Search for the cell housing the specified text and yield its (x, y) center coordinate. 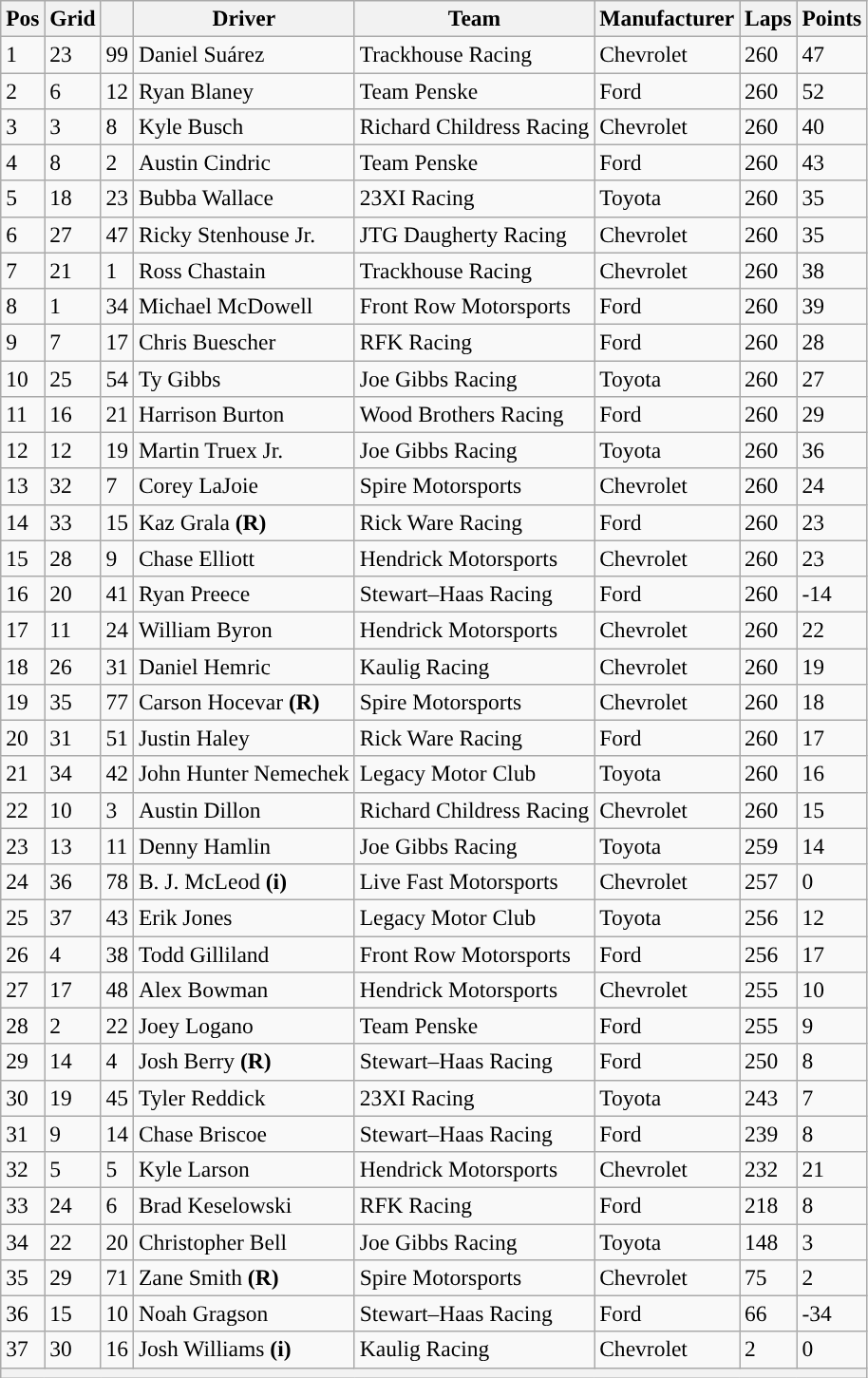
Chris Buescher (243, 342)
Ryan Blaney (243, 90)
William Byron (243, 630)
148 (769, 1241)
259 (769, 846)
Denny Hamlin (243, 846)
52 (832, 90)
51 (117, 738)
41 (117, 594)
77 (117, 702)
Ricky Stenhouse Jr. (243, 235)
Ryan Preece (243, 594)
Brad Keselowski (243, 1205)
54 (117, 378)
Austin Cindric (243, 162)
Ross Chastain (243, 271)
-14 (832, 594)
48 (117, 990)
99 (117, 54)
75 (769, 1277)
B. J. McLeod (i) (243, 881)
Driver (243, 18)
Manufacturer (667, 18)
Harrison Burton (243, 414)
Erik Jones (243, 917)
Carson Hocevar (R) (243, 702)
Alex Bowman (243, 990)
232 (769, 1169)
Ty Gibbs (243, 378)
Josh Williams (i) (243, 1350)
Grid (72, 18)
42 (117, 774)
Chase Elliott (243, 558)
Justin Haley (243, 738)
Bubba Wallace (243, 198)
Zane Smith (R) (243, 1277)
Points (832, 18)
Team (474, 18)
Kyle Busch (243, 126)
Kaz Grala (R) (243, 522)
Kyle Larson (243, 1169)
Martin Truex Jr. (243, 450)
-34 (832, 1313)
Daniel Suárez (243, 54)
Wood Brothers Racing (474, 414)
250 (769, 1062)
Noah Gragson (243, 1313)
39 (832, 306)
66 (769, 1313)
Todd Gilliland (243, 953)
239 (769, 1134)
45 (117, 1098)
JTG Daugherty Racing (474, 235)
Daniel Hemric (243, 666)
Tyler Reddick (243, 1098)
40 (832, 126)
Pos (23, 18)
John Hunter Nemechek (243, 774)
Michael McDowell (243, 306)
78 (117, 881)
Austin Dillon (243, 810)
71 (117, 1277)
Live Fast Motorsports (474, 881)
Chase Briscoe (243, 1134)
Christopher Bell (243, 1241)
218 (769, 1205)
Joey Logano (243, 1026)
Corey LaJoie (243, 486)
257 (769, 881)
Laps (769, 18)
Josh Berry (R) (243, 1062)
243 (769, 1098)
